Capture the cell that displays the provided text and extract its (X, Y) central coordinate. 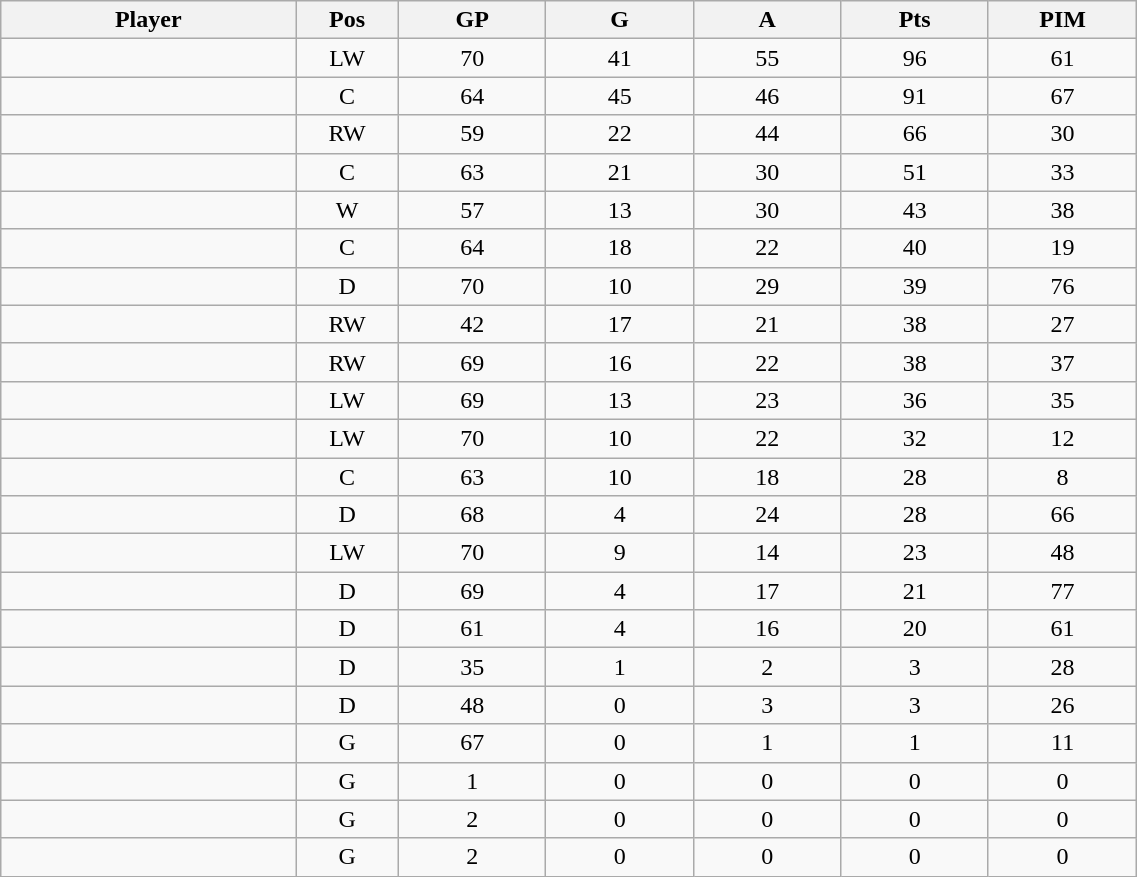
Player (148, 20)
11 (1062, 743)
W (348, 210)
57 (472, 210)
26 (1062, 705)
76 (1062, 286)
91 (914, 96)
GP (472, 20)
29 (766, 286)
42 (472, 324)
20 (914, 629)
45 (620, 96)
Pos (348, 20)
55 (766, 58)
36 (914, 400)
39 (914, 286)
PIM (1062, 20)
12 (1062, 438)
77 (1062, 591)
43 (914, 210)
32 (914, 438)
9 (620, 553)
14 (766, 553)
37 (1062, 362)
44 (766, 134)
8 (1062, 477)
46 (766, 96)
68 (472, 515)
27 (1062, 324)
41 (620, 58)
96 (914, 58)
40 (914, 248)
51 (914, 172)
33 (1062, 172)
A (766, 20)
24 (766, 515)
19 (1062, 248)
59 (472, 134)
Pts (914, 20)
